Return (x, y) of the center of cell containing provided text 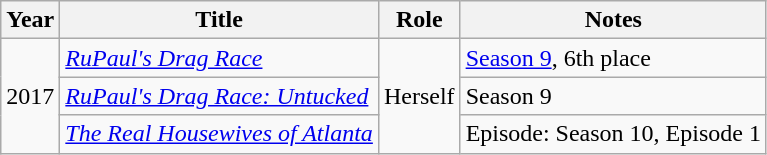
Notes (613, 20)
RuPaul's Drag Race (220, 58)
Season 9 (613, 96)
The Real Housewives of Atlanta (220, 134)
Herself (419, 96)
Title (220, 20)
Role (419, 20)
2017 (30, 96)
Season 9, 6th place (613, 58)
Episode: Season 10, Episode 1 (613, 134)
RuPaul's Drag Race: Untucked (220, 96)
Year (30, 20)
